Identify which cell holds the provided text, then report its (x, y) central coordinate. 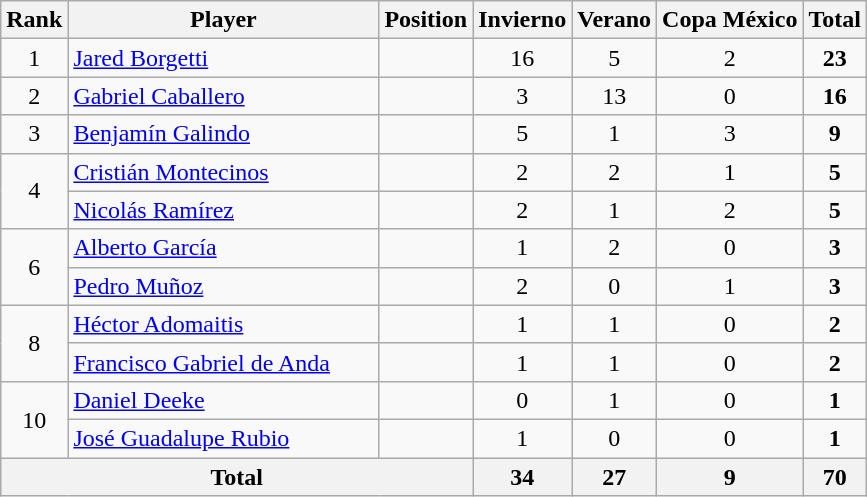
José Guadalupe Rubio (224, 438)
34 (522, 477)
Copa México (730, 20)
Benjamín Galindo (224, 134)
6 (34, 267)
Rank (34, 20)
70 (835, 477)
Gabriel Caballero (224, 96)
Cristián Montecinos (224, 172)
Invierno (522, 20)
Francisco Gabriel de Anda (224, 362)
4 (34, 191)
Daniel Deeke (224, 400)
Jared Borgetti (224, 58)
10 (34, 419)
Player (224, 20)
13 (614, 96)
Verano (614, 20)
8 (34, 343)
Nicolás Ramírez (224, 210)
Pedro Muñoz (224, 286)
Position (426, 20)
Héctor Adomaitis (224, 324)
23 (835, 58)
27 (614, 477)
Alberto García (224, 248)
